From the cell containing the given text, extract its center point as (X, Y) coordinate. 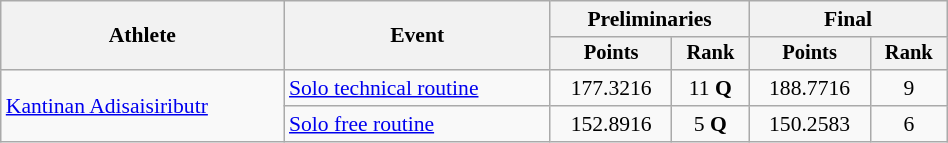
188.7716 (810, 88)
Preliminaries (649, 19)
6 (908, 124)
Final (848, 19)
Event (417, 36)
Kantinan Adisaisiributr (142, 106)
152.8916 (611, 124)
150.2583 (810, 124)
177.3216 (611, 88)
Solo technical routine (417, 88)
5 Q (710, 124)
Solo free routine (417, 124)
11 Q (710, 88)
9 (908, 88)
Athlete (142, 36)
